Capture the cell that displays the provided text and extract its [x, y] central coordinate. 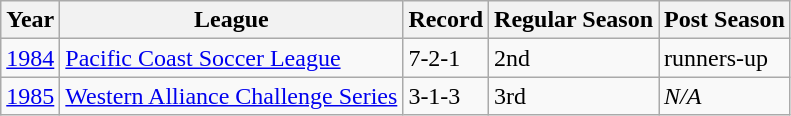
League [232, 20]
Year [30, 20]
runners-up [725, 58]
Record [446, 20]
3rd [574, 96]
Pacific Coast Soccer League [232, 58]
1985 [30, 96]
3-1-3 [446, 96]
Western Alliance Challenge Series [232, 96]
7-2-1 [446, 58]
Regular Season [574, 20]
1984 [30, 58]
2nd [574, 58]
Post Season [725, 20]
N/A [725, 96]
